Detect which cell encompasses the target text, then output its (X, Y) center coordinate. 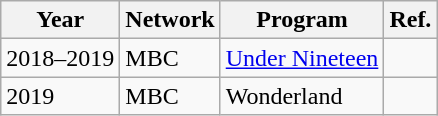
Ref. (410, 20)
Under Nineteen (302, 58)
2018–2019 (60, 58)
Program (302, 20)
Year (60, 20)
Wonderland (302, 96)
2019 (60, 96)
Network (170, 20)
